From the cell containing the given text, extract its center point as (x, y) coordinate. 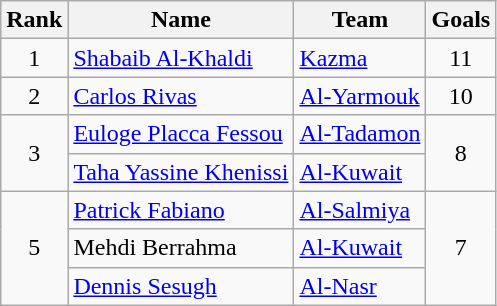
Al-Yarmouk (360, 96)
Patrick Fabiano (181, 210)
Al-Tadamon (360, 134)
Mehdi Berrahma (181, 248)
Name (181, 20)
1 (34, 58)
11 (461, 58)
8 (461, 153)
Dennis Sesugh (181, 286)
Kazma (360, 58)
Taha Yassine Khenissi (181, 172)
Goals (461, 20)
Carlos Rivas (181, 96)
Al-Nasr (360, 286)
Euloge Placca Fessou (181, 134)
7 (461, 248)
3 (34, 153)
Team (360, 20)
Shabaib Al-Khaldi (181, 58)
Rank (34, 20)
Al-Salmiya (360, 210)
10 (461, 96)
2 (34, 96)
5 (34, 248)
